Return (x, y) of the center of cell containing provided text 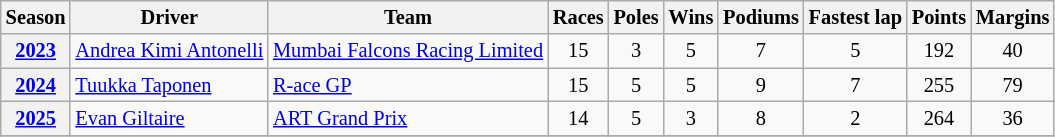
Evan Giltaire (169, 118)
2023 (36, 51)
R-ace GP (408, 85)
2025 (36, 118)
9 (761, 85)
2024 (36, 85)
Driver (169, 17)
192 (939, 51)
8 (761, 118)
Fastest lap (856, 17)
2 (856, 118)
Season (36, 17)
255 (939, 85)
Podiums (761, 17)
Races (578, 17)
ART Grand Prix (408, 118)
40 (1012, 51)
264 (939, 118)
36 (1012, 118)
Wins (692, 17)
Margins (1012, 17)
Mumbai Falcons Racing Limited (408, 51)
Points (939, 17)
14 (578, 118)
79 (1012, 85)
Team (408, 17)
Poles (636, 17)
Tuukka Taponen (169, 85)
Andrea Kimi Antonelli (169, 51)
